Determine the [x, y] coordinate at the center of the cell enclosing the given text.  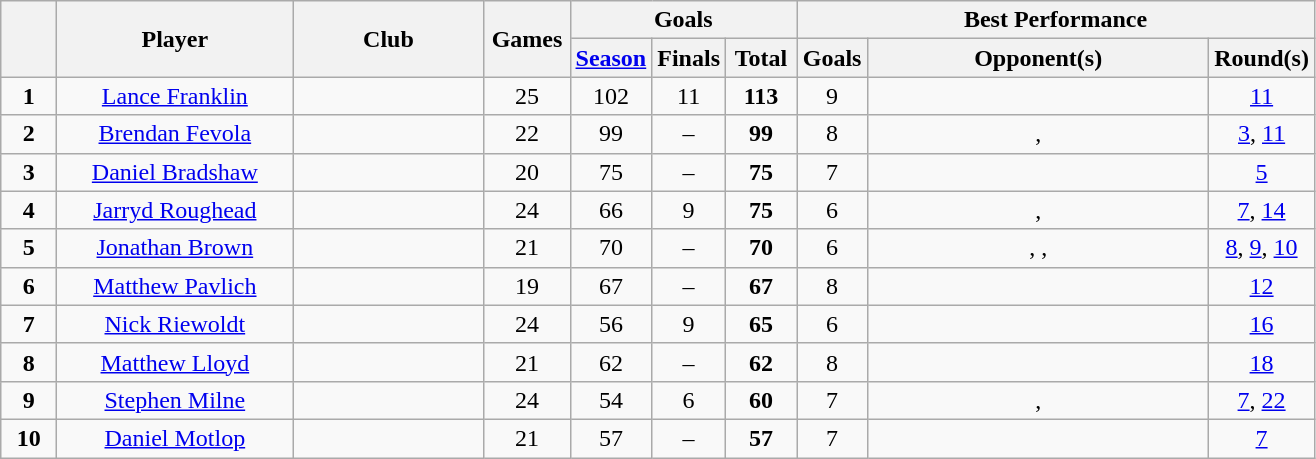
7, 14 [1262, 210]
3, 11 [1262, 134]
16 [1262, 324]
Matthew Lloyd [175, 362]
60 [762, 400]
20 [527, 172]
Club [388, 39]
4 [29, 210]
Finals [689, 58]
12 [1262, 286]
Daniel Motlop [175, 438]
Total [762, 58]
Lance Franklin [175, 96]
Daniel Bradshaw [175, 172]
8, 9, 10 [1262, 248]
22 [527, 134]
54 [611, 400]
Jonathan Brown [175, 248]
Nick Riewoldt [175, 324]
Stephen Milne [175, 400]
2 [29, 134]
Jarryd Roughead [175, 210]
Brendan Fevola [175, 134]
25 [527, 96]
56 [611, 324]
Player [175, 39]
3 [29, 172]
65 [762, 324]
Opponent(s) [1038, 58]
Best Performance [1056, 20]
Season [611, 58]
19 [527, 286]
102 [611, 96]
18 [1262, 362]
Round(s) [1262, 58]
66 [611, 210]
7, 22 [1262, 400]
, , [1038, 248]
113 [762, 96]
Matthew Pavlich [175, 286]
1 [29, 96]
Games [527, 39]
10 [29, 438]
